Output the [x, y] coordinate of the center of the cell containing the given text.  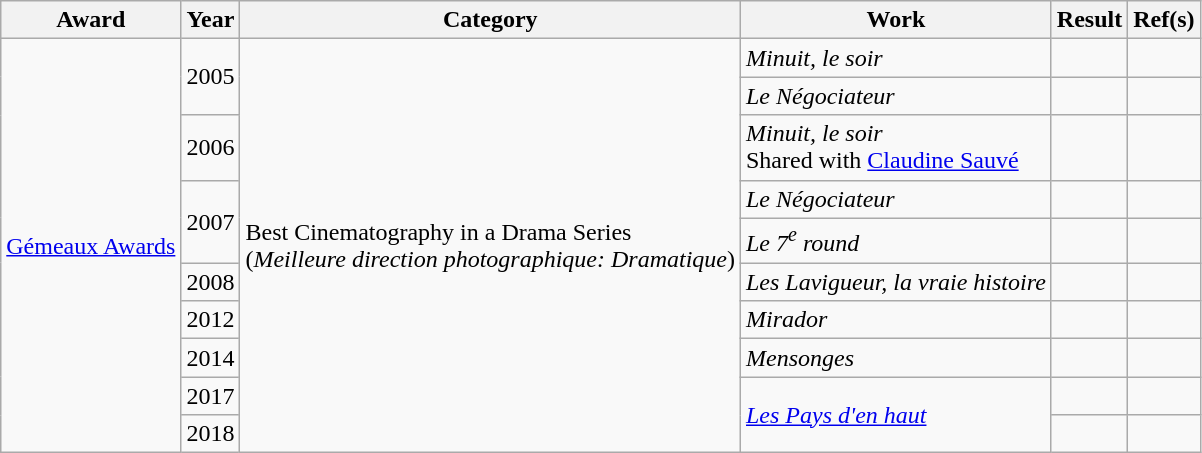
2005 [210, 77]
Mirador [896, 320]
2012 [210, 320]
Minuit, le soirShared with Claudine Sauvé [896, 148]
2006 [210, 148]
Mensonges [896, 358]
2017 [210, 396]
Category [490, 20]
Result [1089, 20]
Minuit, le soir [896, 58]
Best Cinematography in a Drama Series(Meilleure direction photographique: Dramatique) [490, 246]
Le 7e round [896, 240]
Award [91, 20]
2014 [210, 358]
Les Pays d'en haut [896, 415]
2007 [210, 222]
Les Lavigueur, la vraie histoire [896, 282]
2018 [210, 434]
Ref(s) [1164, 20]
Gémeaux Awards [91, 246]
Work [896, 20]
2008 [210, 282]
Year [210, 20]
